Provide the [x, y] coordinate of the cell's center where the given text is located.  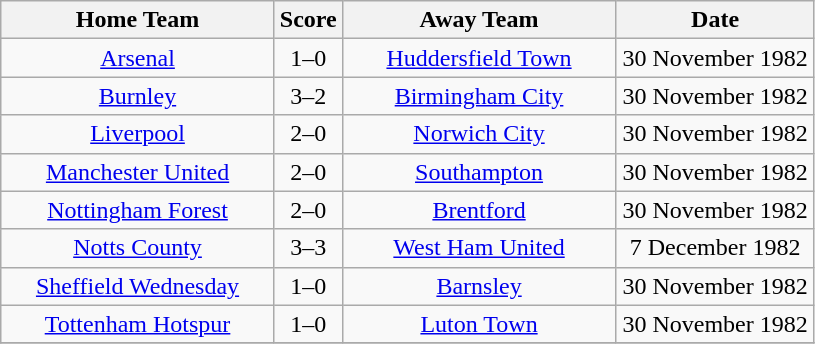
Tottenham Hotspur [138, 324]
Huddersfield Town [479, 58]
3–2 [308, 96]
7 December 1982 [716, 248]
Away Team [479, 20]
Score [308, 20]
Arsenal [138, 58]
Southampton [479, 172]
Notts County [138, 248]
Brentford [479, 210]
Norwich City [479, 134]
Nottingham Forest [138, 210]
West Ham United [479, 248]
Barnsley [479, 286]
Manchester United [138, 172]
Sheffield Wednesday [138, 286]
Luton Town [479, 324]
Burnley [138, 96]
Home Team [138, 20]
Liverpool [138, 134]
Birmingham City [479, 96]
Date [716, 20]
3–3 [308, 248]
